Provide the [X, Y] coordinate of the cell's center where the given text is located.  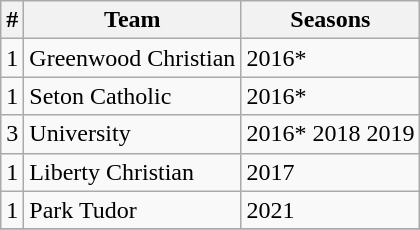
2021 [330, 210]
Seasons [330, 20]
2017 [330, 172]
Greenwood Christian [132, 58]
2016* 2018 2019 [330, 134]
3 [12, 134]
Seton Catholic [132, 96]
# [12, 20]
Park Tudor [132, 210]
Liberty Christian [132, 172]
University [132, 134]
Team [132, 20]
